Provide the [x, y] coordinate of the cell's center where the given text is located.  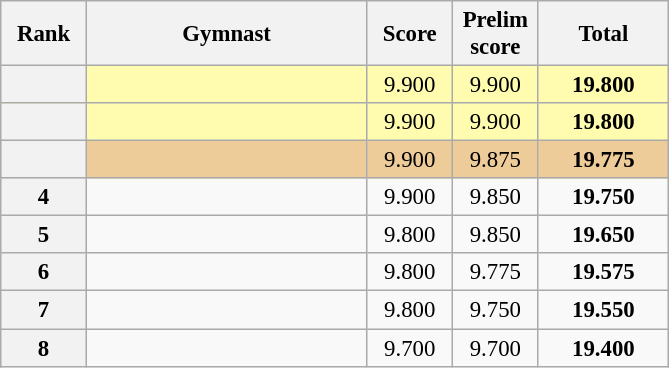
19.775 [604, 160]
9.750 [496, 310]
Rank [44, 34]
19.550 [604, 310]
4 [44, 197]
Score [410, 34]
19.400 [604, 348]
9.875 [496, 160]
Total [604, 34]
19.750 [604, 197]
Gymnast [226, 34]
8 [44, 348]
19.650 [604, 235]
Prelim score [496, 34]
6 [44, 273]
5 [44, 235]
7 [44, 310]
19.575 [604, 273]
9.775 [496, 273]
